From the cell containing the given text, extract its center point as (X, Y) coordinate. 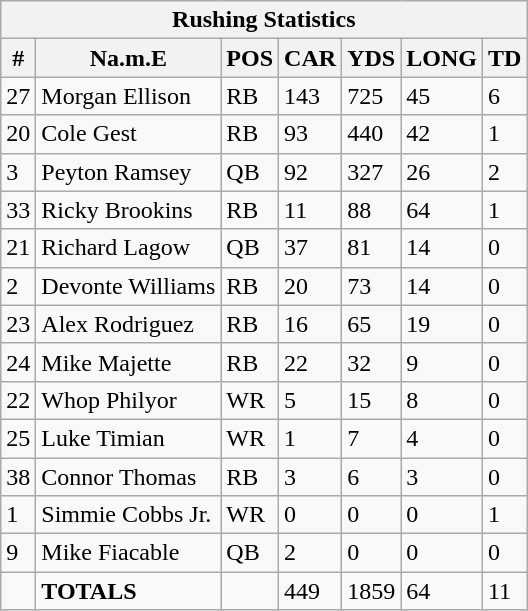
Connor Thomas (128, 477)
Na.m.E (128, 58)
TD (504, 58)
19 (442, 324)
Morgan Ellison (128, 96)
Mike Fiacable (128, 553)
33 (18, 210)
81 (372, 248)
449 (310, 591)
23 (18, 324)
73 (372, 286)
25 (18, 438)
143 (310, 96)
5 (310, 400)
TOTALS (128, 591)
Ricky Brookins (128, 210)
1859 (372, 591)
88 (372, 210)
Luke Timian (128, 438)
15 (372, 400)
POS (250, 58)
YDS (372, 58)
Cole Gest (128, 134)
440 (372, 134)
38 (18, 477)
725 (372, 96)
7 (372, 438)
Devonte Williams (128, 286)
LONG (442, 58)
45 (442, 96)
Alex Rodriguez (128, 324)
32 (372, 362)
26 (442, 172)
4 (442, 438)
92 (310, 172)
8 (442, 400)
Richard Lagow (128, 248)
# (18, 58)
42 (442, 134)
27 (18, 96)
CAR (310, 58)
16 (310, 324)
327 (372, 172)
Simmie Cobbs Jr. (128, 515)
93 (310, 134)
Whop Philyor (128, 400)
24 (18, 362)
Rushing Statistics (264, 20)
65 (372, 324)
37 (310, 248)
Mike Majette (128, 362)
Peyton Ramsey (128, 172)
21 (18, 248)
